Locate the cell with the specified text and output its [x, y] center coordinate. 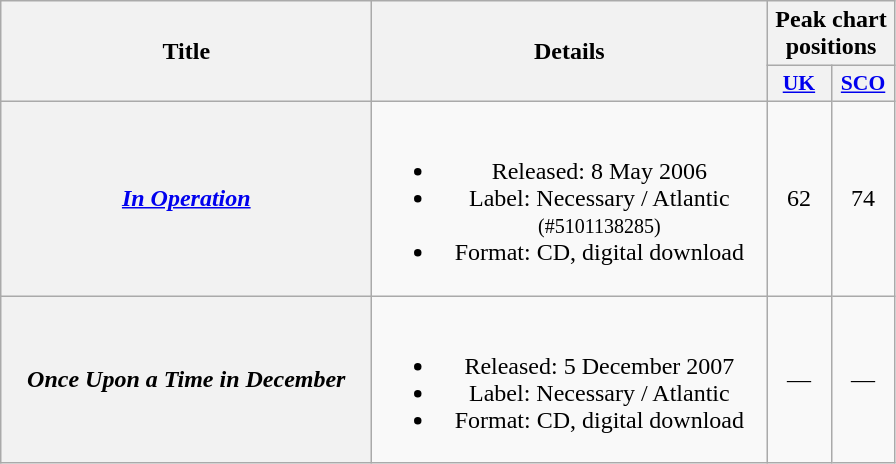
Details [570, 52]
UK [799, 84]
Once Upon a Time in December [186, 380]
Released: 8 May 2006Label: Necessary / Atlantic (#5101138285)Format: CD, digital download [570, 198]
Title [186, 52]
Peak chart positions [831, 34]
62 [799, 198]
74 [863, 198]
In Operation [186, 198]
SCO [863, 84]
Released: 5 December 2007Label: Necessary / AtlanticFormat: CD, digital download [570, 380]
